Pinpoint the cell where the given text exists, returning its [x, y] midpoint coordinate. 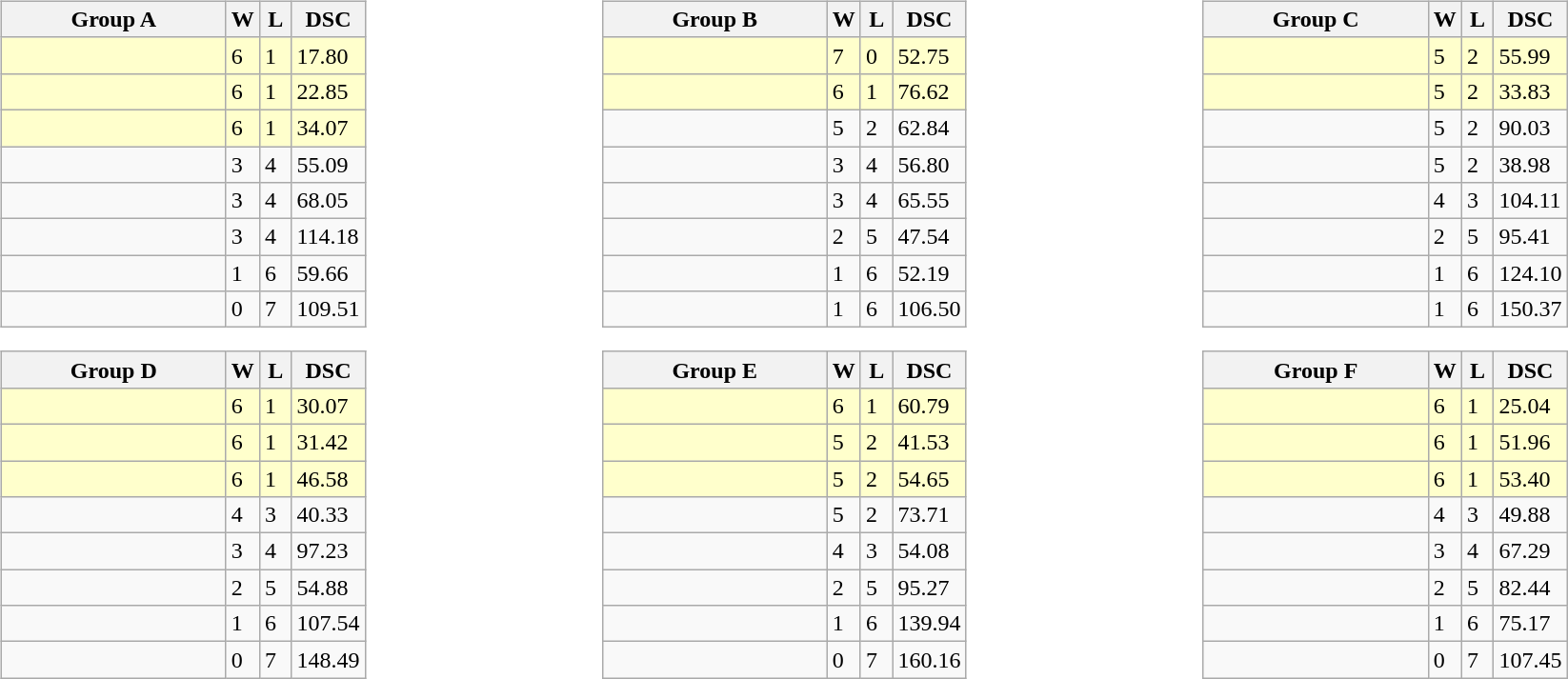
46.58 [328, 479]
Group F [1316, 369]
54.65 [930, 479]
62.84 [930, 128]
148.49 [328, 660]
49.88 [1530, 515]
60.79 [930, 406]
25.04 [1530, 406]
90.03 [1530, 128]
31.42 [328, 442]
22.85 [328, 91]
106.50 [930, 310]
67.29 [1530, 551]
76.62 [930, 91]
41.53 [930, 442]
82.44 [1530, 588]
40.33 [328, 515]
107.54 [328, 624]
124.10 [1530, 273]
Group A [113, 19]
56.80 [930, 165]
54.88 [328, 588]
109.51 [328, 310]
Group C [1316, 19]
59.66 [328, 273]
97.23 [328, 551]
34.07 [328, 128]
68.05 [328, 201]
Group E [714, 369]
139.94 [930, 624]
107.45 [1530, 660]
Group D [113, 369]
47.54 [930, 237]
160.16 [930, 660]
150.37 [1530, 310]
17.80 [328, 55]
114.18 [328, 237]
95.27 [930, 588]
75.17 [1530, 624]
30.07 [328, 406]
52.75 [930, 55]
52.19 [930, 273]
51.96 [1530, 442]
53.40 [1530, 479]
104.11 [1530, 201]
55.99 [1530, 55]
33.83 [1530, 91]
Group B [714, 19]
54.08 [930, 551]
55.09 [328, 165]
38.98 [1530, 165]
65.55 [930, 201]
95.41 [1530, 237]
73.71 [930, 515]
